For the text-containing cell, return its midpoint in (X, Y) coordinate format. 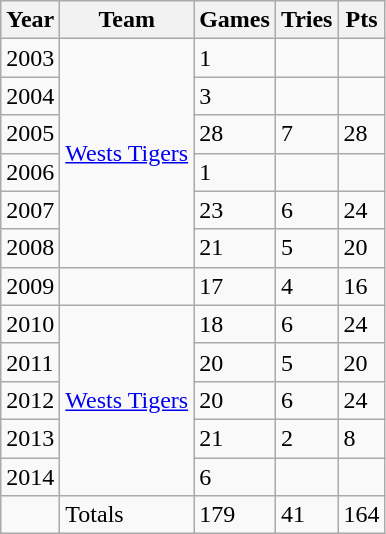
8 (362, 438)
23 (235, 210)
179 (235, 515)
2007 (30, 210)
2008 (30, 248)
2004 (30, 96)
2013 (30, 438)
18 (235, 324)
16 (362, 286)
3 (235, 96)
7 (306, 134)
2010 (30, 324)
41 (306, 515)
Team (127, 20)
4 (306, 286)
2011 (30, 362)
2009 (30, 286)
Tries (306, 20)
Year (30, 20)
2003 (30, 58)
2014 (30, 477)
2012 (30, 400)
Totals (127, 515)
Pts (362, 20)
17 (235, 286)
Games (235, 20)
2 (306, 438)
2006 (30, 172)
2005 (30, 134)
164 (362, 515)
